From the cell containing the given text, extract its center point as [X, Y] coordinate. 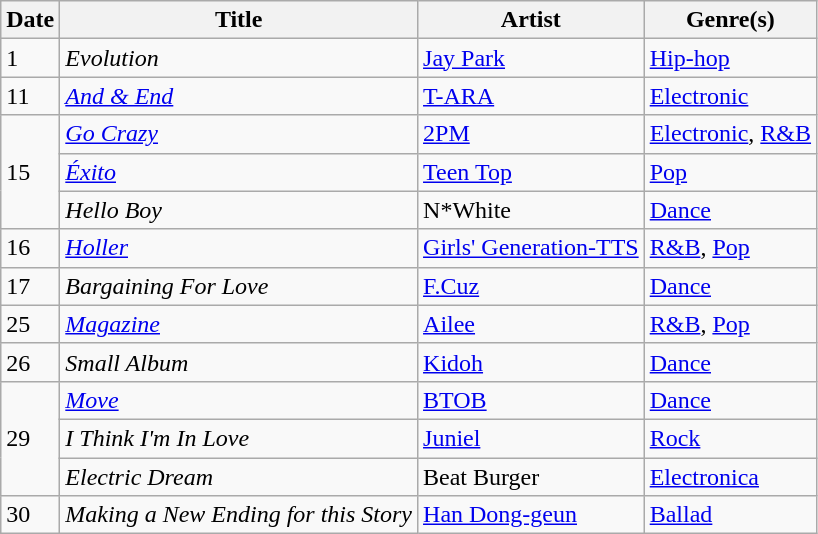
Éxito [239, 172]
Holler [239, 248]
25 [30, 324]
Date [30, 20]
2PM [532, 134]
Move [239, 400]
Teen Top [532, 172]
29 [30, 438]
I Think I'm In Love [239, 438]
Evolution [239, 58]
Ballad [730, 515]
26 [30, 362]
Girls' Generation-TTS [532, 248]
Rock [730, 438]
Juniel [532, 438]
Hello Boy [239, 210]
Electric Dream [239, 477]
15 [30, 172]
Electronic [730, 96]
Jay Park [532, 58]
Electronic, R&B [730, 134]
Artist [532, 20]
16 [30, 248]
Bargaining For Love [239, 286]
17 [30, 286]
Beat Burger [532, 477]
Small Album [239, 362]
1 [30, 58]
Kidoh [532, 362]
Ailee [532, 324]
Go Crazy [239, 134]
T-ARA [532, 96]
F.Cuz [532, 286]
Pop [730, 172]
Han Dong-geun [532, 515]
Hip-hop [730, 58]
11 [30, 96]
BTOB [532, 400]
Making a New Ending for this Story [239, 515]
Magazine [239, 324]
And & End [239, 96]
Title [239, 20]
N*White [532, 210]
Electronica [730, 477]
Genre(s) [730, 20]
30 [30, 515]
